Pinpoint the cell where the given text exists, returning its [X, Y] midpoint coordinate. 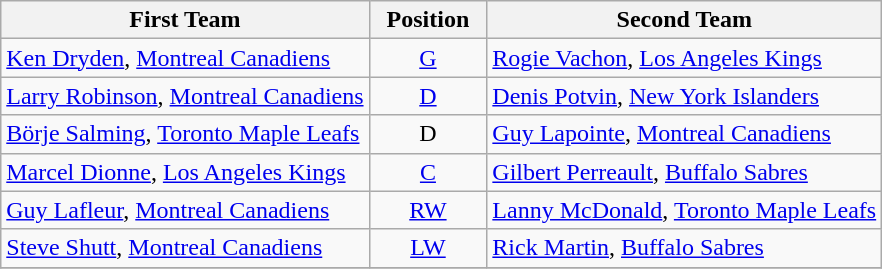
RW [428, 210]
Guy Lapointe, Montreal Canadiens [684, 134]
Lanny McDonald, Toronto Maple Leafs [684, 210]
First Team [185, 20]
Guy Lafleur, Montreal Canadiens [185, 210]
Steve Shutt, Montreal Canadiens [185, 248]
Rick Martin, Buffalo Sabres [684, 248]
Larry Robinson, Montreal Canadiens [185, 96]
Second Team [684, 20]
Ken Dryden, Montreal Canadiens [185, 58]
C [428, 172]
Rogie Vachon, Los Angeles Kings [684, 58]
Position [428, 20]
Denis Potvin, New York Islanders [684, 96]
Gilbert Perreault, Buffalo Sabres [684, 172]
Börje Salming, Toronto Maple Leafs [185, 134]
G [428, 58]
Marcel Dionne, Los Angeles Kings [185, 172]
LW [428, 248]
